Locate the cell with the specified text and output its (x, y) center coordinate. 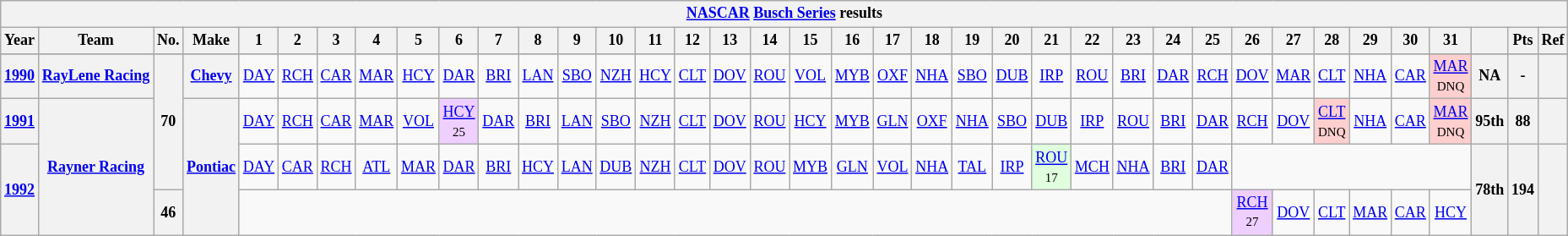
26 (1252, 41)
9 (577, 41)
3 (336, 41)
21 (1052, 41)
28 (1332, 41)
46 (169, 212)
88 (1523, 122)
15 (811, 41)
MCH (1093, 167)
RCH27 (1252, 212)
95th (1489, 122)
8 (539, 41)
Chevy (211, 76)
25 (1213, 41)
1990 (20, 76)
1991 (20, 122)
14 (770, 41)
10 (616, 41)
NA (1489, 76)
Rayner Racing (95, 167)
7 (498, 41)
20 (1012, 41)
NASCAR Busch Series results (784, 14)
Year (20, 41)
18 (932, 41)
Ref (1553, 41)
12 (692, 41)
1 (258, 41)
ROU17 (1052, 167)
23 (1133, 41)
24 (1174, 41)
27 (1294, 41)
78th (1489, 189)
- (1523, 76)
Pontiac (211, 167)
6 (459, 41)
Pts (1523, 41)
No. (169, 41)
5 (419, 41)
17 (893, 41)
70 (169, 122)
Team (95, 41)
19 (972, 41)
22 (1093, 41)
31 (1451, 41)
4 (377, 41)
13 (730, 41)
29 (1370, 41)
ATL (377, 167)
16 (852, 41)
11 (655, 41)
CLTDNQ (1332, 122)
194 (1523, 189)
TAL (972, 167)
HCY25 (459, 122)
RayLene Racing (95, 76)
2 (297, 41)
30 (1410, 41)
1992 (20, 189)
Make (211, 41)
